For the text-containing cell, return its midpoint in (X, Y) coordinate format. 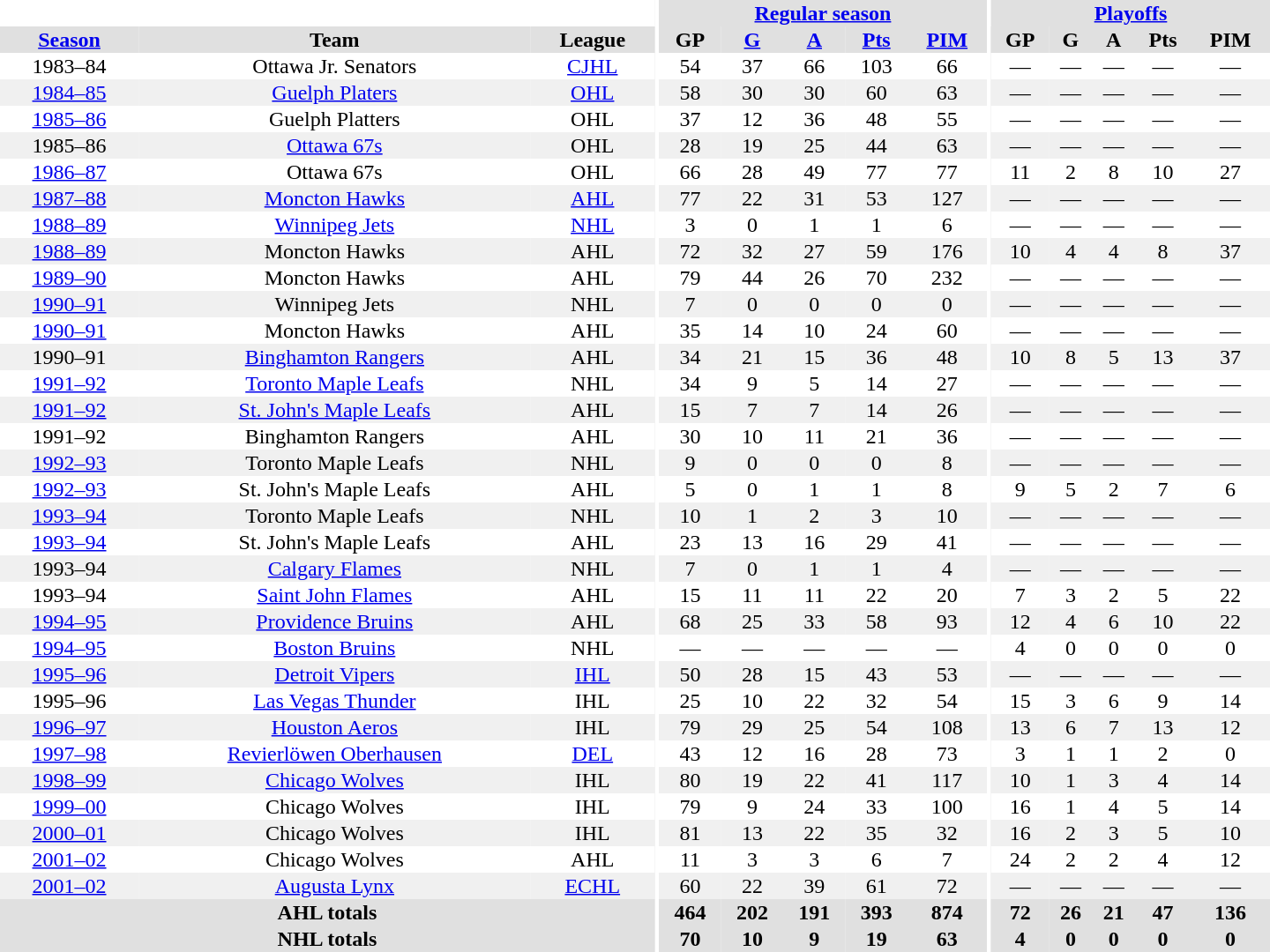
Saint John Flames (335, 595)
1986–87 (69, 172)
DEL (593, 754)
1999–00 (69, 807)
73 (947, 754)
47 (1162, 912)
202 (752, 912)
191 (814, 912)
108 (947, 727)
39 (814, 886)
50 (690, 674)
59 (877, 251)
Las Vegas Thunder (335, 701)
176 (947, 251)
ECHL (593, 886)
Boston Bruins (335, 648)
Team (335, 40)
Providence Bruins (335, 621)
Houston Aeros (335, 727)
393 (877, 912)
100 (947, 807)
1997–98 (69, 754)
23 (690, 542)
NHL totals (327, 939)
Guelph Platers (335, 93)
Season (69, 40)
136 (1230, 912)
103 (877, 66)
81 (690, 833)
49 (814, 172)
232 (947, 278)
1987–88 (69, 198)
1984–85 (69, 93)
68 (690, 621)
464 (690, 912)
Ottawa Jr. Senators (335, 66)
80 (690, 780)
Detroit Vipers (335, 674)
117 (947, 780)
Regular season (822, 13)
31 (814, 198)
1996–97 (69, 727)
1983–84 (69, 66)
127 (947, 198)
874 (947, 912)
Guelph Platters (335, 119)
Calgary Flames (335, 569)
1989–90 (69, 278)
61 (877, 886)
CJHL (593, 66)
93 (947, 621)
2000–01 (69, 833)
League (593, 40)
1998–99 (69, 780)
Augusta Lynx (335, 886)
55 (947, 119)
AHL totals (327, 912)
20 (947, 595)
Revierlöwen Oberhausen (335, 754)
Playoffs (1131, 13)
